Return [x, y] of the center of cell containing provided text 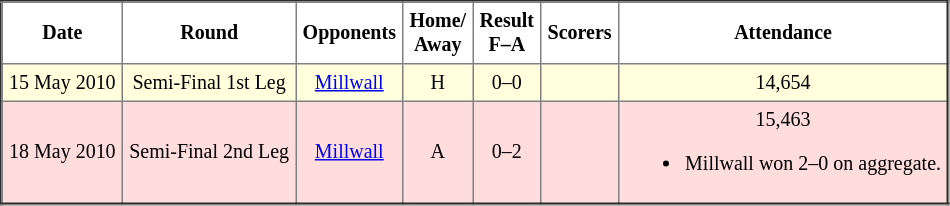
15,463Millwall won 2–0 on aggregate. [783, 152]
Home/Away [438, 33]
H [438, 83]
18 May 2010 [62, 152]
Date [62, 33]
ResultF–A [507, 33]
14,654 [783, 83]
Round [208, 33]
Semi-Final 2nd Leg [208, 152]
Opponents [350, 33]
0–2 [507, 152]
Scorers [580, 33]
Attendance [783, 33]
A [438, 152]
Semi-Final 1st Leg [208, 83]
0–0 [507, 83]
15 May 2010 [62, 83]
